Extract the (x, y) coordinate from the center of the cell holding the provided text.  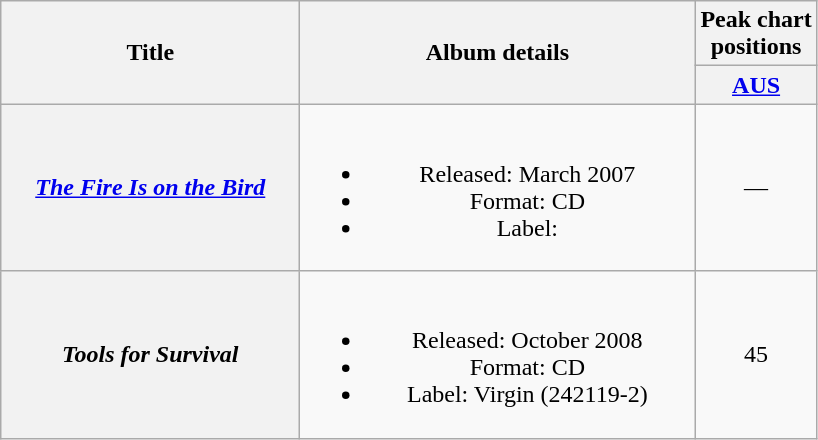
AUS (756, 85)
Released: October 2008Format: CDLabel: Virgin (242119-2) (498, 354)
Album details (498, 52)
Released: March 2007Format: CDLabel: (498, 188)
45 (756, 354)
Tools for Survival (150, 354)
Peak chartpositions (756, 34)
The Fire Is on the Bird (150, 188)
— (756, 188)
Title (150, 52)
